From the cell containing the given text, extract its center point as (X, Y) coordinate. 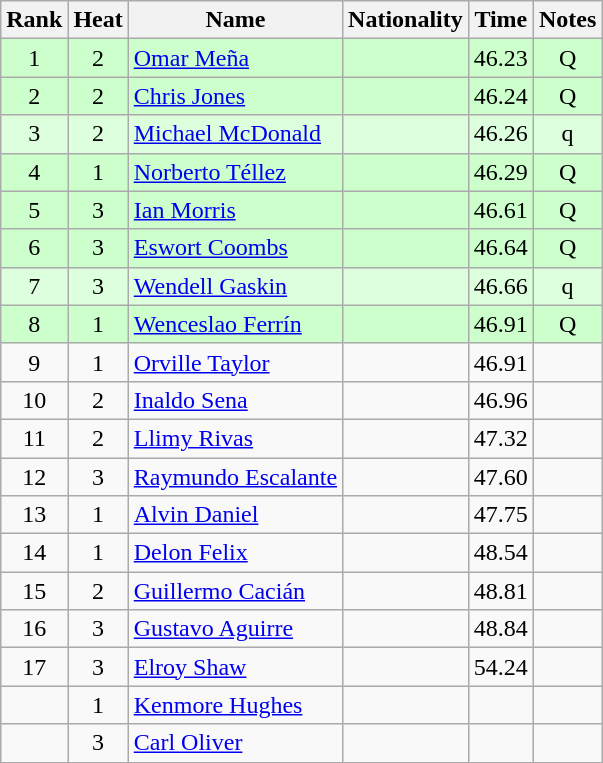
Norberto Téllez (235, 172)
Nationality (406, 20)
Heat (98, 20)
47.75 (500, 515)
Rank (34, 20)
48.81 (500, 591)
Notes (567, 20)
Gustavo Aguirre (235, 629)
46.64 (500, 248)
46.29 (500, 172)
9 (34, 362)
11 (34, 438)
46.96 (500, 400)
Guillermo Cacián (235, 591)
12 (34, 477)
Delon Felix (235, 553)
10 (34, 400)
46.66 (500, 286)
Michael McDonald (235, 134)
48.54 (500, 553)
Orville Taylor (235, 362)
47.32 (500, 438)
15 (34, 591)
6 (34, 248)
46.61 (500, 210)
Elroy Shaw (235, 667)
Ian Morris (235, 210)
Eswort Coombs (235, 248)
7 (34, 286)
16 (34, 629)
Wendell Gaskin (235, 286)
Name (235, 20)
4 (34, 172)
47.60 (500, 477)
Carl Oliver (235, 743)
46.24 (500, 96)
Kenmore Hughes (235, 705)
Llimy Rivas (235, 438)
8 (34, 324)
Alvin Daniel (235, 515)
Wenceslao Ferrín (235, 324)
Time (500, 20)
17 (34, 667)
46.26 (500, 134)
14 (34, 553)
Raymundo Escalante (235, 477)
Chris Jones (235, 96)
54.24 (500, 667)
5 (34, 210)
Inaldo Sena (235, 400)
48.84 (500, 629)
13 (34, 515)
Omar Meña (235, 58)
46.23 (500, 58)
